Determine the (x, y) coordinate at the center of the cell enclosing the given text.  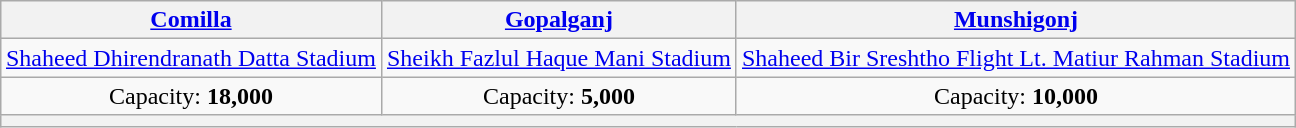
Capacity: 18,000 (190, 96)
Munshigonj (1016, 20)
Comilla (190, 20)
Gopalganj (558, 20)
Shaheed Dhirendranath Datta Stadium (190, 58)
Capacity: 10,000 (1016, 96)
Shaheed Bir Sreshtho Flight Lt. Matiur Rahman Stadium (1016, 58)
Capacity: 5,000 (558, 96)
Sheikh Fazlul Haque Mani Stadium (558, 58)
